Locate the cell with the specified text and output its (X, Y) center coordinate. 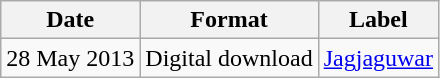
Label (378, 20)
Jagjaguwar (378, 58)
Date (70, 20)
28 May 2013 (70, 58)
Digital download (229, 58)
Format (229, 20)
